Extract the (X, Y) coordinate from the center of the cell holding the provided text.  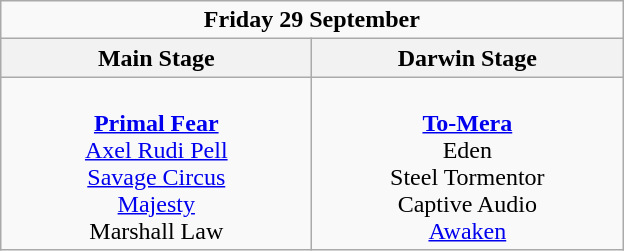
Primal Fear Axel Rudi Pell Savage Circus Majesty Marshall Law (156, 164)
To-Mera Eden Steel Tormentor Captive Audio Awaken (468, 164)
Main Stage (156, 58)
Friday 29 September (312, 20)
Darwin Stage (468, 58)
